Pinpoint the cell where the given text exists, returning its [x, y] midpoint coordinate. 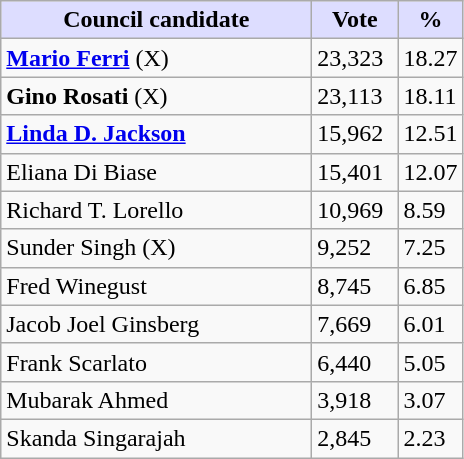
18.27 [430, 58]
12.51 [430, 134]
Linda D. Jackson [156, 134]
2,845 [355, 438]
Eliana Di Biase [156, 172]
Jacob Joel Ginsberg [156, 324]
Mubarak Ahmed [156, 400]
6.85 [430, 286]
Mario Ferri (X) [156, 58]
Gino Rosati (X) [156, 96]
Richard T. Lorello [156, 210]
Sunder Singh (X) [156, 248]
3,918 [355, 400]
% [430, 20]
6.01 [430, 324]
3.07 [430, 400]
Fred Winegust [156, 286]
23,323 [355, 58]
15,401 [355, 172]
15,962 [355, 134]
5.05 [430, 362]
9,252 [355, 248]
Council candidate [156, 20]
8.59 [430, 210]
6,440 [355, 362]
Vote [355, 20]
7,669 [355, 324]
8,745 [355, 286]
12.07 [430, 172]
2.23 [430, 438]
Frank Scarlato [156, 362]
Skanda Singarajah [156, 438]
7.25 [430, 248]
10,969 [355, 210]
23,113 [355, 96]
18.11 [430, 96]
